Return (X, Y) of the center of cell containing provided text 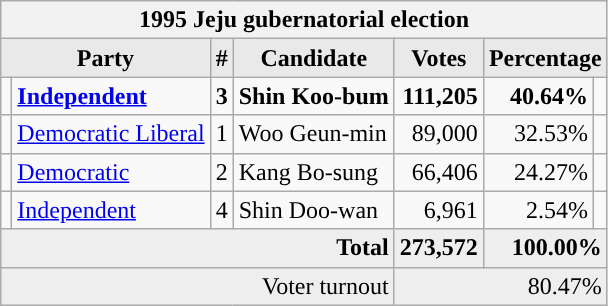
# (222, 58)
2.54% (538, 210)
32.53% (538, 134)
111,205 (438, 96)
Shin Koo-bum (314, 96)
Voter turnout (198, 286)
Democratic (111, 172)
Candidate (314, 58)
24.27% (538, 172)
Democratic Liberal (111, 134)
40.64% (538, 96)
Percentage (545, 58)
2 (222, 172)
89,000 (438, 134)
3 (222, 96)
100.00% (545, 248)
Votes (438, 58)
273,572 (438, 248)
Woo Geun-min (314, 134)
1 (222, 134)
Kang Bo-sung (314, 172)
6,961 (438, 210)
80.47% (500, 286)
Total (198, 248)
Shin Doo-wan (314, 210)
66,406 (438, 172)
4 (222, 210)
1995 Jeju gubernatorial election (304, 20)
Party (106, 58)
